For the text-containing cell, return its midpoint in (x, y) coordinate format. 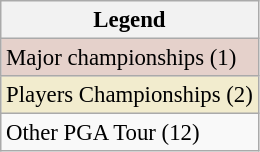
Legend (130, 20)
Major championships (1) (130, 58)
Players Championships (2) (130, 95)
Other PGA Tour (12) (130, 133)
